Locate the cell with the specified text and output its (x, y) center coordinate. 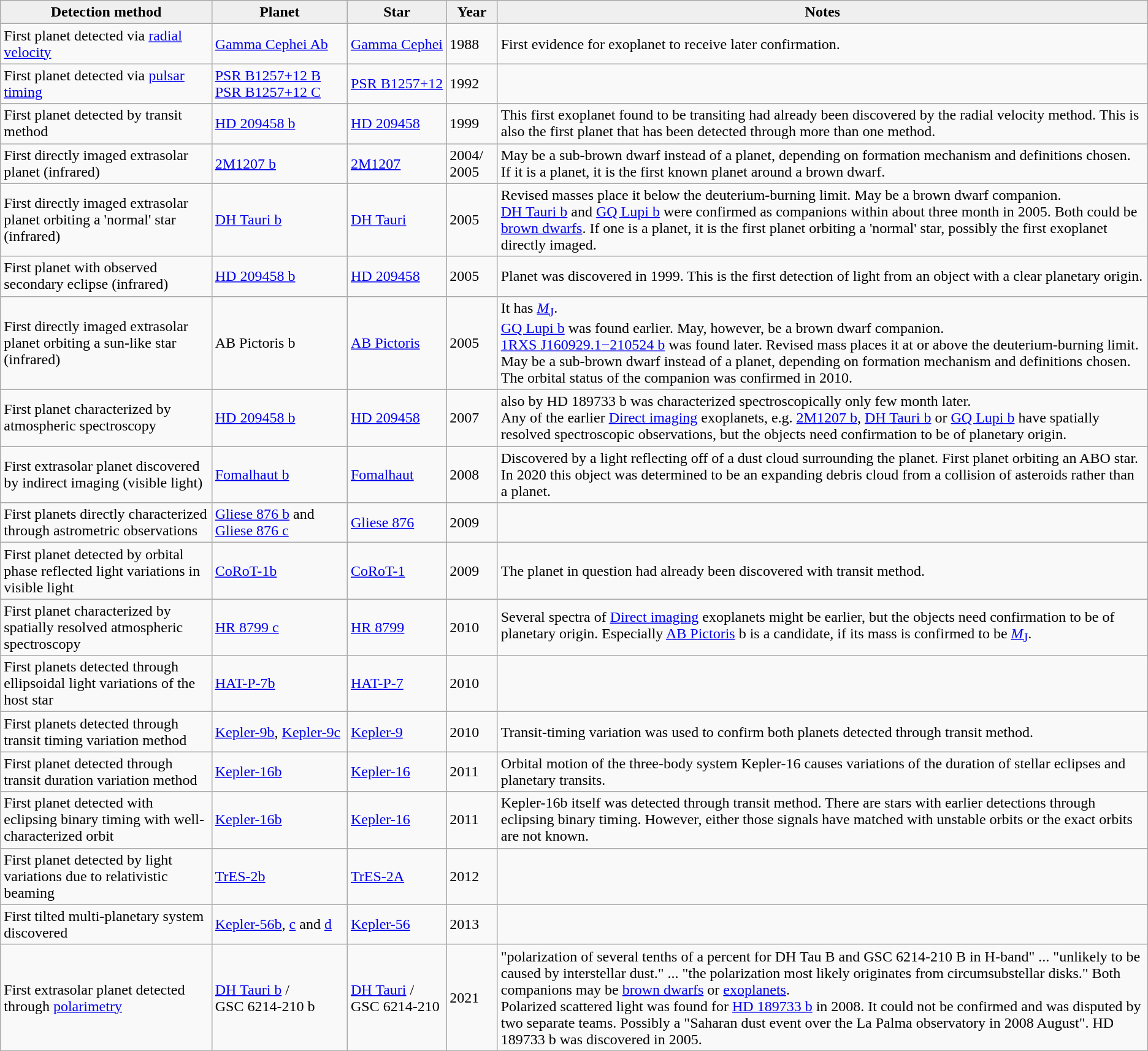
AB Pictoris b (280, 343)
HAT-P-7b (280, 684)
First planet characterized by spatially resolved atmospheric spectroscopy (106, 627)
First planet characterized by atmospheric spectroscopy (106, 418)
2004/ 2005 (472, 163)
Kepler-56 (396, 925)
Kepler-9 (396, 732)
2007 (472, 418)
First planet detected by light variations due to relativistic beaming (106, 876)
First planets directly characterized through astrometric observations (106, 522)
First extrasolar planet detected through polarimetry (106, 997)
1988 (472, 44)
Notes (822, 12)
Fomalhaut (396, 475)
First planet detected through transit duration variation method (106, 771)
First evidence for exoplanet to receive later confirmation. (822, 44)
Gamma Cephei (396, 44)
HR 8799 (396, 627)
Orbital motion of the three-body system Kepler-16 causes variations of the duration of stellar eclipses and planetary transits. (822, 771)
DH Tauri b /GSC 6214-210 b (280, 997)
2013 (472, 925)
Year (472, 12)
First tilted multi-planetary system discovered (106, 925)
First planet detected with eclipsing binary timing with well-characterized orbit (106, 820)
First directly imaged extrasolar planet (infrared) (106, 163)
TrES-2b (280, 876)
2M1207 (396, 163)
CoRoT-1b (280, 571)
The planet in question had already been discovered with transit method. (822, 571)
Detection method (106, 12)
HAT-P-7 (396, 684)
First extrasolar planet discovered by indirect imaging (visible light) (106, 475)
First planet with observed secondary eclipse (infrared) (106, 276)
PSR B1257+12 BPSR B1257+12 C (280, 83)
Planet (280, 12)
First planets detected through ellipsoidal light variations of the host star (106, 684)
Gliese 876 b and Gliese 876 c (280, 522)
Transit-timing variation was used to confirm both planets detected through transit method. (822, 732)
TrES-2A (396, 876)
DH Tauri (396, 220)
2012 (472, 876)
First directly imaged extrasolar planet orbiting a sun-like star (infrared) (106, 343)
PSR B1257+12 (396, 83)
DH Tauri b (280, 220)
Kepler-56b, c and d (280, 925)
First planet detected by orbital phase reflected light variations in visible light (106, 571)
1999 (472, 124)
Kepler-9b, Kepler-9c (280, 732)
Fomalhaut b (280, 475)
2008 (472, 475)
Planet was discovered in 1999. This is the first detection of light from an object with a clear planetary origin. (822, 276)
CoRoT-1 (396, 571)
First directly imaged extrasolar planet orbiting a 'normal' star (infrared) (106, 220)
First planets detected through transit timing variation method (106, 732)
First planet detected by transit method (106, 124)
AB Pictoris (396, 343)
2M1207 b (280, 163)
Gamma Cephei Ab (280, 44)
2021 (472, 997)
First planet detected via pulsar timing (106, 83)
DH Tauri /GSC 6214-210 (396, 997)
First planet detected via radial velocity (106, 44)
1992 (472, 83)
Gliese 876 (396, 522)
Star (396, 12)
HR 8799 c (280, 627)
